For the text-containing cell, return its midpoint in [X, Y] coordinate format. 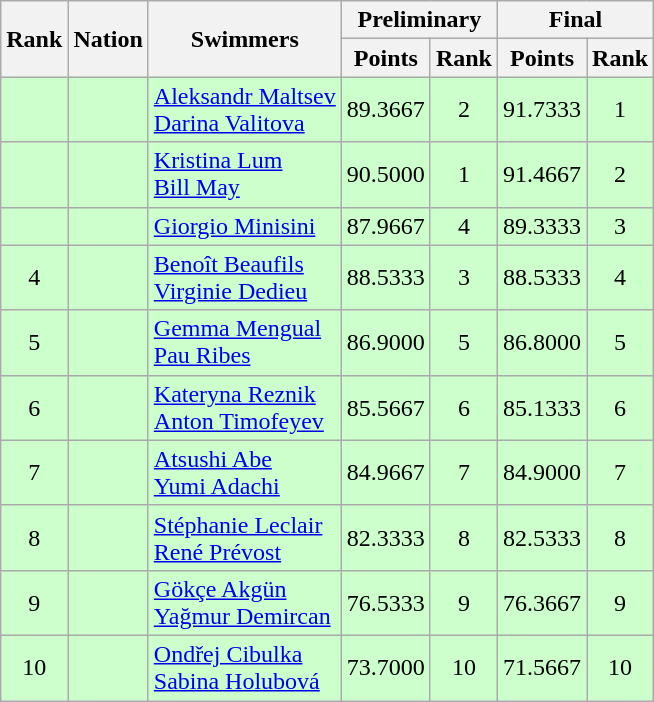
91.7333 [542, 110]
Benoît BeaufilsVirginie Dedieu [244, 278]
73.7000 [386, 668]
Final [575, 20]
84.9667 [386, 472]
Stéphanie LeclairRené Prévost [244, 538]
85.5667 [386, 408]
Nation [108, 39]
86.8000 [542, 342]
76.3667 [542, 602]
85.1333 [542, 408]
90.5000 [386, 174]
Kateryna ReznikAnton Timofeyev [244, 408]
Giorgio Minisini [244, 226]
84.9000 [542, 472]
Swimmers [244, 39]
91.4667 [542, 174]
82.3333 [386, 538]
Kristina LumBill May [244, 174]
Preliminary [419, 20]
82.5333 [542, 538]
Aleksandr MaltsevDarina Valitova [244, 110]
86.9000 [386, 342]
Atsushi AbeYumi Adachi [244, 472]
Ondřej CibulkaSabina Holubová [244, 668]
71.5667 [542, 668]
89.3667 [386, 110]
89.3333 [542, 226]
Gemma MengualPau Ribes [244, 342]
Gökçe AkgünYağmur Demircan [244, 602]
87.9667 [386, 226]
76.5333 [386, 602]
